Extract the [x, y] coordinate from the center of the cell holding the provided text.  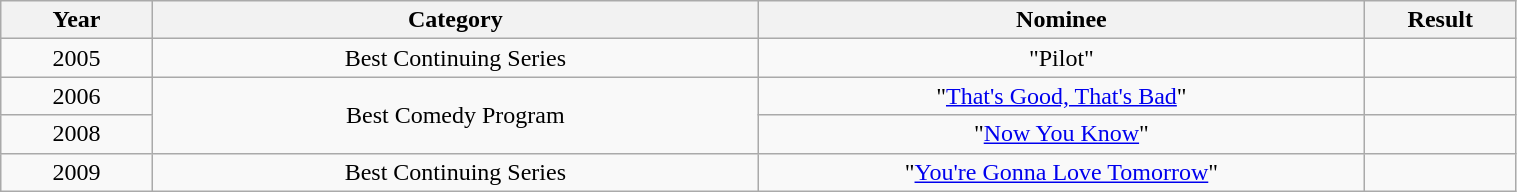
"That's Good, That's Bad" [1061, 96]
2008 [77, 134]
2006 [77, 96]
Year [77, 20]
2009 [77, 172]
"You're Gonna Love Tomorrow" [1061, 172]
Best Comedy Program [455, 115]
Nominee [1061, 20]
Result [1440, 20]
"Now You Know" [1061, 134]
2005 [77, 58]
Category [455, 20]
"Pilot" [1061, 58]
